Return the [x, y] coordinate for the center point of the cell that contains the specified text.  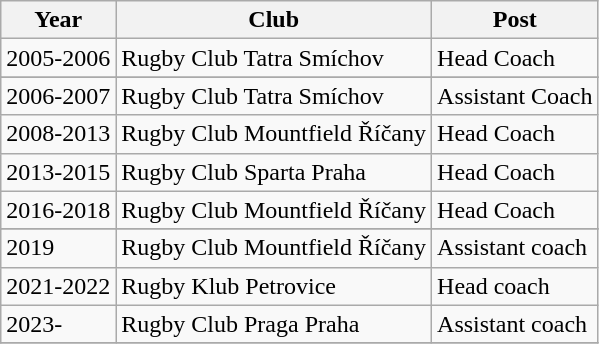
2023- [58, 324]
Club [274, 20]
2013-2015 [58, 172]
Rugby Klub Petrovice [274, 286]
2019 [58, 248]
2016-2018 [58, 210]
2008-2013 [58, 134]
Rugby Club Praga Praha [274, 324]
Assistant Coach [515, 96]
2005-2006 [58, 58]
2021-2022 [58, 286]
Post [515, 20]
Head coach [515, 286]
Rugby Club Sparta Praha [274, 172]
2006-2007 [58, 96]
Year [58, 20]
